Search for the cell housing the specified text and yield its (X, Y) center coordinate. 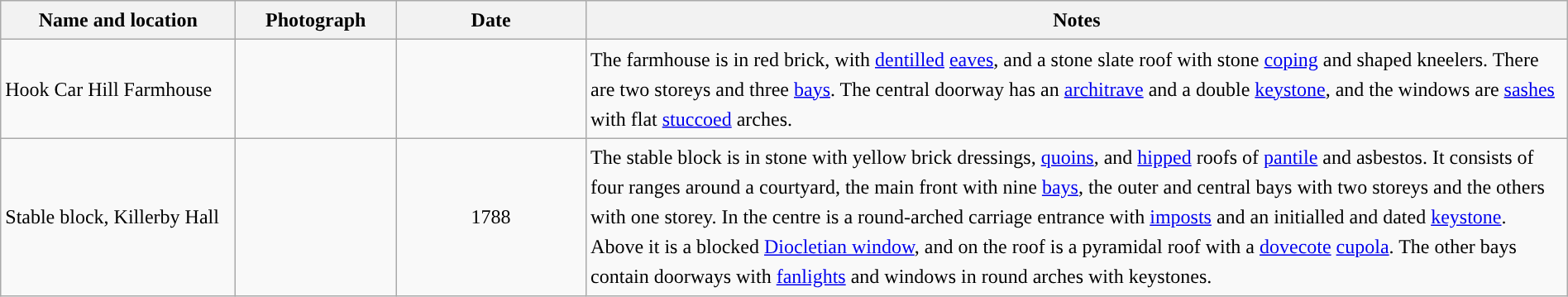
Photograph (316, 20)
Hook Car Hill Farmhouse (118, 89)
Stable block, Killerby Hall (118, 217)
Notes (1077, 20)
Date (491, 20)
Name and location (118, 20)
1788 (491, 217)
